Pinpoint the cell where the given text exists, returning its [x, y] midpoint coordinate. 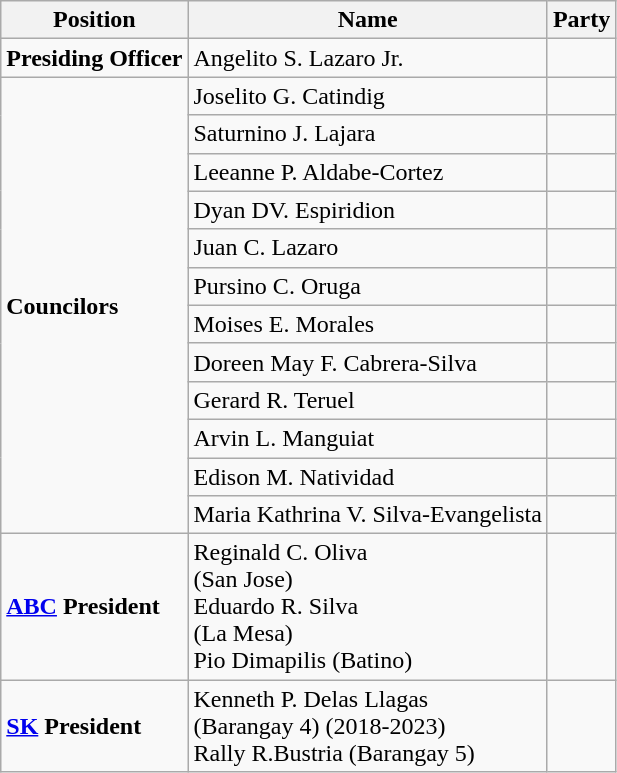
Angelito S. Lazaro Jr. [368, 58]
Doreen May F. Cabrera-Silva [368, 362]
ABC President [94, 607]
Moises E. Morales [368, 324]
Maria Kathrina V. Silva-Evangelista [368, 515]
Joselito G. Catindig [368, 96]
Kenneth P. Delas Llagas(Barangay 4) (2018-2023)Rally R.Bustria (Barangay 5) [368, 726]
Arvin L. Manguiat [368, 438]
Juan C. Lazaro [368, 248]
Edison M. Natividad [368, 477]
Name [368, 20]
SK President [94, 726]
Party [581, 20]
Leeanne P. Aldabe-Cortez [368, 172]
Dyan DV. Espiridion [368, 210]
Gerard R. Teruel [368, 400]
Councilors [94, 306]
Saturnino J. Lajara [368, 134]
Reginald C. Oliva(San Jose) Eduardo R. Silva(La Mesa) Pio Dimapilis (Batino) [368, 607]
Pursino C. Oruga [368, 286]
Position [94, 20]
Presiding Officer [94, 58]
